Detect which cell encompasses the target text, then output its (X, Y) center coordinate. 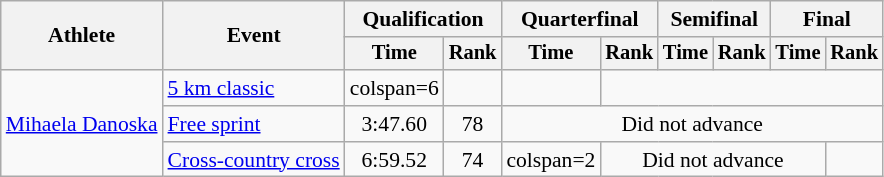
Did not advance (692, 124)
Athlete (82, 36)
Quarterfinal (580, 19)
Mihaela Danoska (82, 124)
3:47.60 (394, 124)
5 km classic (254, 88)
78 (473, 124)
Qualification (424, 19)
Event (254, 36)
Semifinal (714, 19)
colspan=6 (394, 88)
Free sprint (254, 124)
Final (827, 19)
